Return [x, y] of the center of cell containing provided text 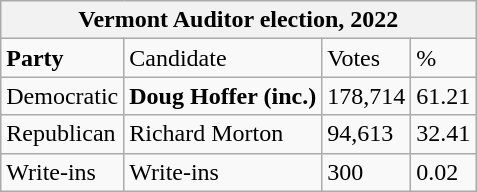
178,714 [366, 96]
Doug Hoffer (inc.) [223, 96]
Candidate [223, 58]
300 [366, 172]
Republican [62, 134]
61.21 [444, 96]
Votes [366, 58]
Party [62, 58]
94,613 [366, 134]
% [444, 58]
0.02 [444, 172]
Vermont Auditor election, 2022 [238, 20]
Democratic [62, 96]
Richard Morton [223, 134]
32.41 [444, 134]
